Identify which cell holds the provided text, then report its [x, y] central coordinate. 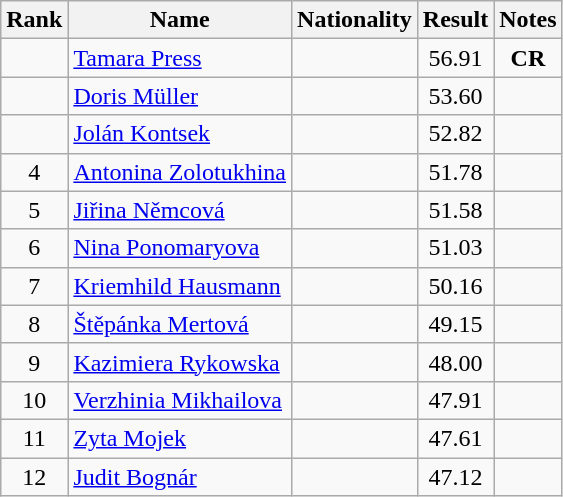
6 [34, 248]
Doris Müller [180, 96]
4 [34, 172]
Kazimiera Rykowska [180, 362]
47.12 [455, 477]
Judit Bognár [180, 477]
51.78 [455, 172]
48.00 [455, 362]
56.91 [455, 58]
Rank [34, 20]
7 [34, 286]
Notes [528, 20]
49.15 [455, 324]
51.58 [455, 210]
52.82 [455, 134]
50.16 [455, 286]
47.61 [455, 438]
5 [34, 210]
12 [34, 477]
53.60 [455, 96]
Jolán Kontsek [180, 134]
11 [34, 438]
Nationality [355, 20]
9 [34, 362]
8 [34, 324]
Result [455, 20]
47.91 [455, 400]
Zyta Mojek [180, 438]
Nina Ponomaryova [180, 248]
Štěpánka Mertová [180, 324]
Kriemhild Hausmann [180, 286]
Jiřina Němcová [180, 210]
51.03 [455, 248]
10 [34, 400]
Name [180, 20]
CR [528, 58]
Antonina Zolotukhina [180, 172]
Tamara Press [180, 58]
Verzhinia Mikhailova [180, 400]
